Search for the cell housing the specified text and yield its (x, y) center coordinate. 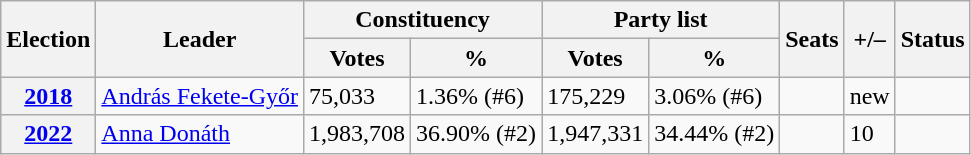
András Fekete-Győr (200, 96)
75,033 (356, 96)
Party list (661, 20)
175,229 (596, 96)
Anna Donáth (200, 134)
Seats (812, 39)
3.06% (#6) (714, 96)
+/– (870, 39)
Status (932, 39)
1,947,331 (596, 134)
Constituency (422, 20)
2018 (48, 96)
1.36% (#6) (476, 96)
1,983,708 (356, 134)
34.44% (#2) (714, 134)
36.90% (#2) (476, 134)
10 (870, 134)
Leader (200, 39)
new (870, 96)
Election (48, 39)
2022 (48, 134)
